Determine the [x, y] coordinate at the center of the cell enclosing the given text.  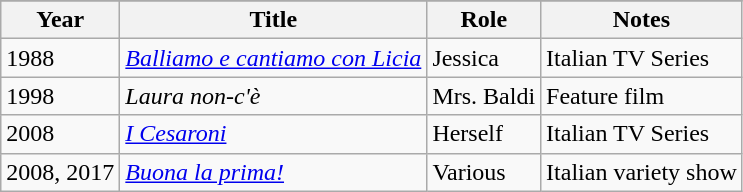
1998 [60, 96]
Balliamo e cantiamo con Licia [274, 58]
2008, 2017 [60, 172]
Role [484, 20]
Laura non-c'è [274, 96]
Year [60, 20]
Jessica [484, 58]
Various [484, 172]
2008 [60, 134]
Herself [484, 134]
Buona la prima! [274, 172]
Feature film [642, 96]
Mrs. Baldi [484, 96]
Italian variety show [642, 172]
Title [274, 20]
I Cesaroni [274, 134]
1988 [60, 58]
Notes [642, 20]
